Output the [x, y] coordinate of the center of the cell containing the given text.  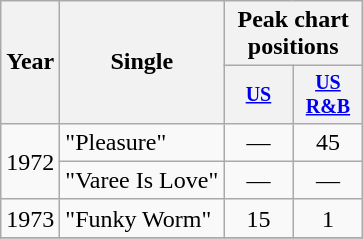
"Varee Is Love" [142, 180]
"Pleasure" [142, 142]
1972 [30, 161]
1 [328, 218]
45 [328, 142]
1973 [30, 218]
Peak chart positions [294, 34]
Year [30, 62]
USR&B [328, 94]
US [258, 94]
Single [142, 62]
15 [258, 218]
"Funky Worm" [142, 218]
